Find where the given text appears and provide that cell's center as [x, y] coordinate. 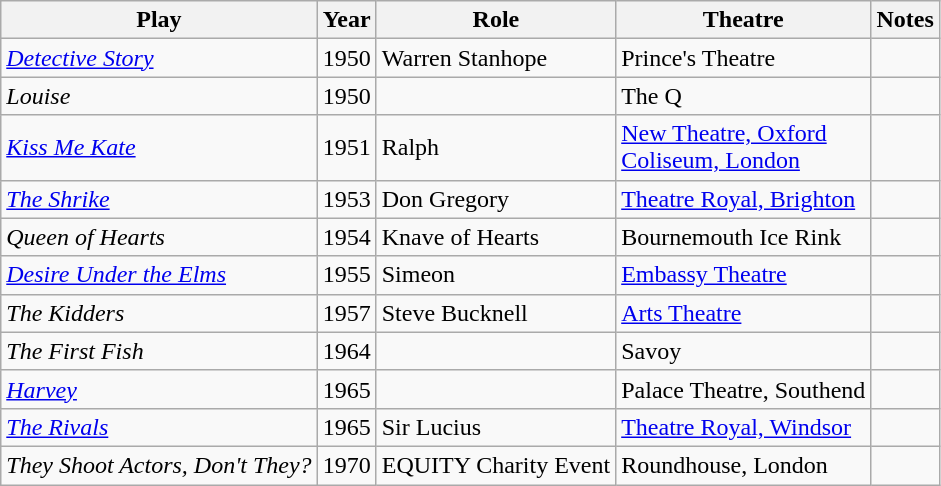
Notes [905, 20]
Louise [159, 96]
Knave of Hearts [496, 237]
Don Gregory [496, 199]
Queen of Hearts [159, 237]
The Rivals [159, 427]
Harvey [159, 389]
Arts Theatre [744, 313]
EQUITY Charity Event [496, 465]
Roundhouse, London [744, 465]
Theatre Royal, Windsor [744, 427]
Steve Bucknell [496, 313]
The First Fish [159, 351]
They Shoot Actors, Don't They? [159, 465]
Kiss Me Kate [159, 148]
The Shrike [159, 199]
1955 [346, 275]
1953 [346, 199]
Detective Story [159, 58]
New Theatre, OxfordColiseum, London [744, 148]
Sir Lucius [496, 427]
Play [159, 20]
Theatre [744, 20]
Simeon [496, 275]
Role [496, 20]
Ralph [496, 148]
1957 [346, 313]
Warren Stanhope [496, 58]
The Kidders [159, 313]
Savoy [744, 351]
Desire Under the Elms [159, 275]
Embassy Theatre [744, 275]
The Q [744, 96]
Year [346, 20]
Theatre Royal, Brighton [744, 199]
Prince's Theatre [744, 58]
1964 [346, 351]
Bournemouth Ice Rink [744, 237]
1970 [346, 465]
Palace Theatre, Southend [744, 389]
1951 [346, 148]
1954 [346, 237]
